Capture the cell that displays the provided text and extract its (X, Y) central coordinate. 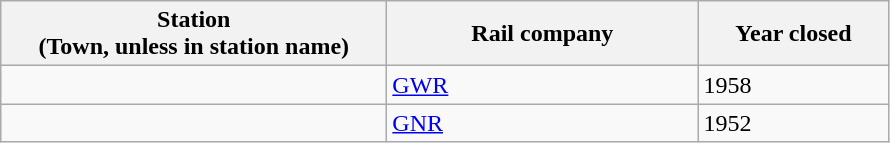
1952 (794, 123)
Station(Town, unless in station name) (194, 34)
Rail company (542, 34)
1958 (794, 85)
Year closed (794, 34)
GNR (542, 123)
GWR (542, 85)
